For the text-containing cell, return its midpoint in [X, Y] coordinate format. 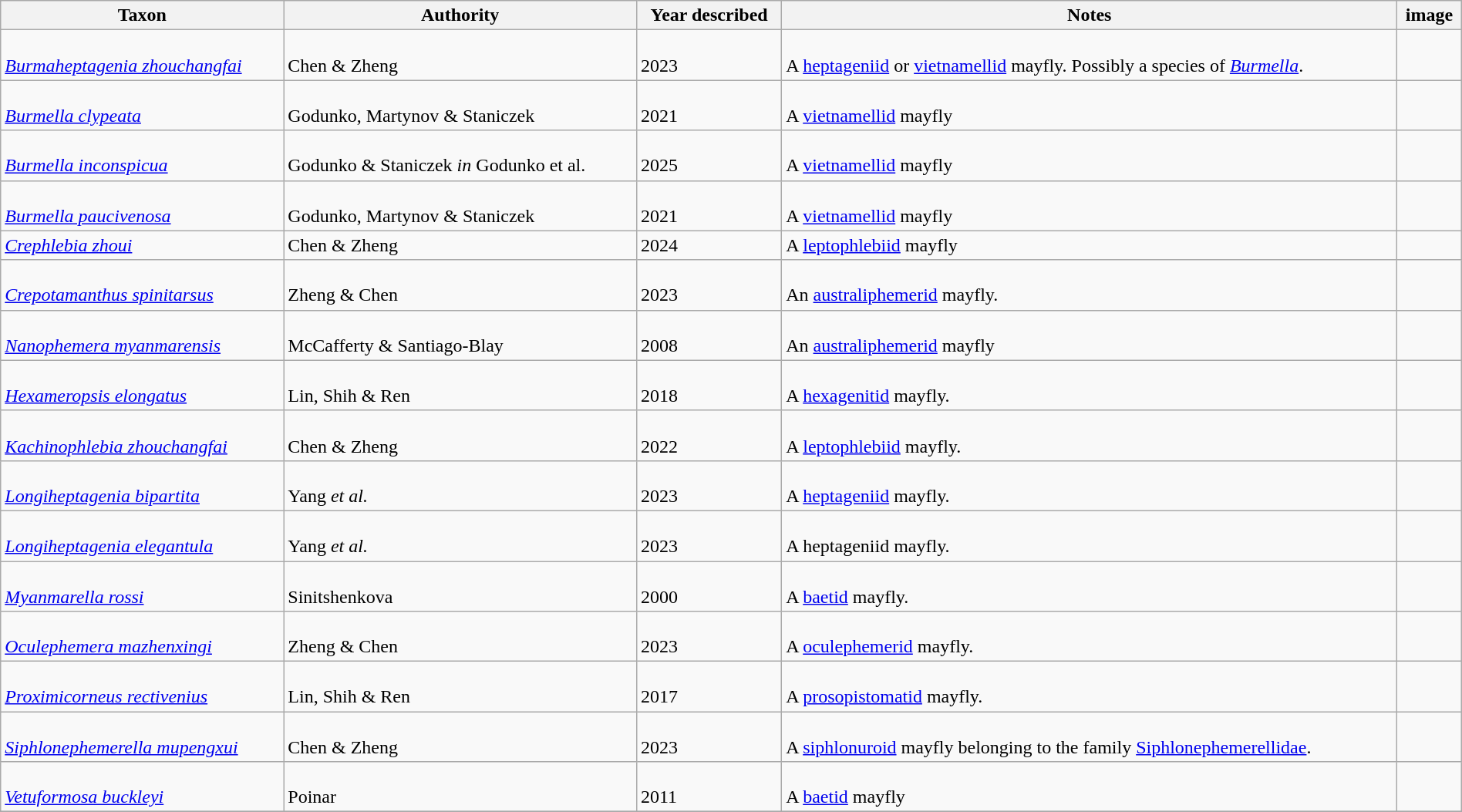
2017 [709, 686]
Myanmarella rossi [142, 586]
Longiheptagenia bipartita [142, 486]
Burmella inconspicua [142, 156]
Godunko & Staniczek in Godunko et al. [460, 156]
Poinar [460, 787]
Burmella clypeata [142, 105]
Kachinophlebia zhouchangfai [142, 435]
A baetid mayfly. [1090, 586]
Nanophemera myanmarensis [142, 335]
Hexameropsis elongatus [142, 386]
A oculephemerid mayfly. [1090, 637]
2022 [709, 435]
Burmaheptagenia zhouchangfai [142, 56]
2000 [709, 586]
Sinitshenkova [460, 586]
Siphlonephemerella mupengxui [142, 737]
McCafferty & Santiago-Blay [460, 335]
A leptophlebiid mayfly. [1090, 435]
2011 [709, 787]
2008 [709, 335]
Authority [460, 15]
Oculephemera mazhenxingi [142, 637]
Burmella paucivenosa [142, 205]
A prosopistomatid mayfly. [1090, 686]
image [1430, 15]
A siphlonuroid mayfly belonging to the family Siphlonephemerellidae. [1090, 737]
A baetid mayfly [1090, 787]
2018 [709, 386]
Notes [1090, 15]
Longiheptagenia elegantula [142, 535]
Year described [709, 15]
Proximicorneus rectivenius [142, 686]
A leptophlebiid mayfly [1090, 245]
A heptageniid or vietnamellid mayfly. Possibly a species of Burmella. [1090, 56]
An australiphemerid mayfly [1090, 335]
Crephlebia zhoui [142, 245]
A hexagenitid mayfly. [1090, 386]
Vetuformosa buckleyi [142, 787]
2024 [709, 245]
Crepotamanthus spinitarsus [142, 285]
2025 [709, 156]
Taxon [142, 15]
An australiphemerid mayfly. [1090, 285]
